Extract the (X, Y) coordinate from the center of the cell holding the provided text.  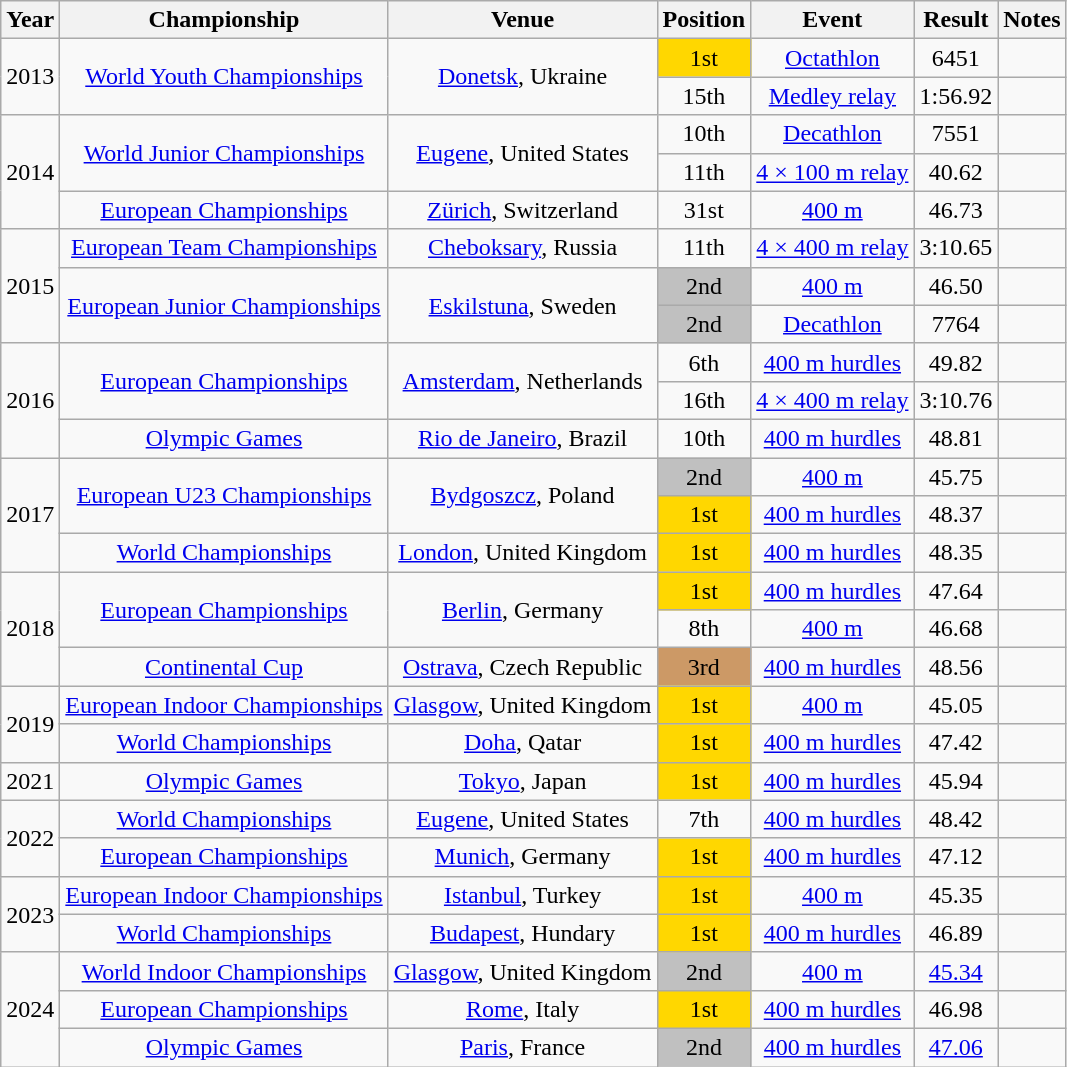
46.50 (956, 286)
Donetsk, Ukraine (522, 77)
8th (704, 629)
Doha, Qatar (522, 743)
7th (704, 819)
45.34 (956, 971)
2015 (30, 286)
Tokyo, Japan (522, 781)
46.68 (956, 629)
Cheboksary, Russia (522, 248)
European U23 Championships (224, 496)
7551 (956, 134)
2014 (30, 172)
2022 (30, 838)
Position (704, 20)
Zürich, Switzerland (522, 210)
Rio de Janeiro, Brazil (522, 438)
3:10.76 (956, 400)
Istanbul, Turkey (522, 895)
2019 (30, 724)
48.81 (956, 438)
6451 (956, 58)
European Junior Championships (224, 305)
Budapest, Hundary (522, 933)
Berlin, Germany (522, 610)
1:56.92 (956, 96)
2021 (30, 781)
World Junior Championships (224, 153)
Venue (522, 20)
Amsterdam, Netherlands (522, 381)
Octathlon (832, 58)
2024 (30, 1009)
45.94 (956, 781)
49.82 (956, 362)
45.05 (956, 705)
16th (704, 400)
15th (704, 96)
6th (704, 362)
31st (704, 210)
47.06 (956, 1047)
2016 (30, 400)
47.42 (956, 743)
Year (30, 20)
Event (832, 20)
47.64 (956, 591)
Result (956, 20)
2017 (30, 515)
45.75 (956, 477)
2023 (30, 914)
Bydgoszcz, Poland (522, 496)
46.98 (956, 1009)
Paris, France (522, 1047)
46.73 (956, 210)
Munich, Germany (522, 857)
Eskilstuna, Sweden (522, 305)
Ostrava, Czech Republic (522, 667)
47.12 (956, 857)
45.35 (956, 895)
48.42 (956, 819)
3:10.65 (956, 248)
7764 (956, 324)
Championship (224, 20)
4 × 100 m relay (832, 172)
World Indoor Championships (224, 971)
World Youth Championships (224, 77)
London, United Kingdom (522, 553)
48.37 (956, 515)
2018 (30, 629)
48.56 (956, 667)
Rome, Italy (522, 1009)
40.62 (956, 172)
Medley relay (832, 96)
Notes (1032, 20)
Continental Cup (224, 667)
48.35 (956, 553)
2013 (30, 77)
European Team Championships (224, 248)
3rd (704, 667)
46.89 (956, 933)
